For the text-containing cell, return its midpoint in [x, y] coordinate format. 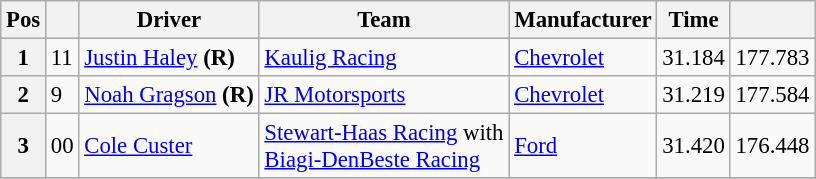
11 [62, 58]
1 [24, 58]
9 [62, 95]
Cole Custer [169, 146]
Pos [24, 20]
177.783 [772, 58]
Noah Gragson (R) [169, 95]
Time [694, 20]
177.584 [772, 95]
Justin Haley (R) [169, 58]
Manufacturer [583, 20]
Ford [583, 146]
00 [62, 146]
Kaulig Racing [384, 58]
Stewart-Haas Racing with Biagi-DenBeste Racing [384, 146]
2 [24, 95]
176.448 [772, 146]
Team [384, 20]
31.184 [694, 58]
3 [24, 146]
Driver [169, 20]
31.219 [694, 95]
31.420 [694, 146]
JR Motorsports [384, 95]
